Scan for the cell matching the given text and deliver its (X, Y) coordinate at center. 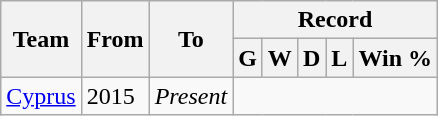
Win % (396, 58)
Cyprus (41, 96)
L (340, 58)
Record (336, 20)
G (248, 58)
From (115, 39)
Team (41, 39)
Present (190, 96)
To (190, 39)
D (311, 58)
2015 (115, 96)
W (280, 58)
